Determine the (x, y) coordinate at the center of the cell enclosing the given text.  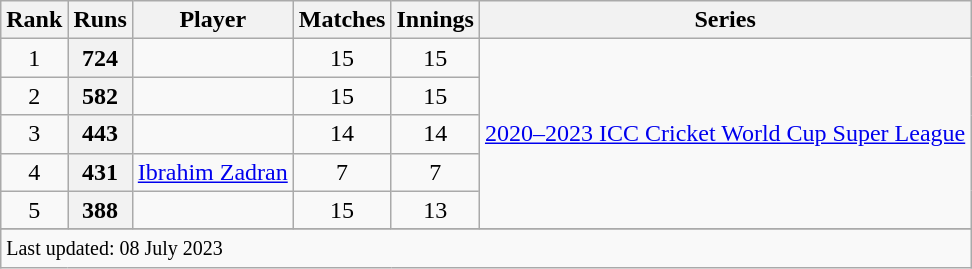
2 (34, 96)
5 (34, 210)
582 (100, 96)
3 (34, 134)
431 (100, 172)
724 (100, 58)
1 (34, 58)
Ibrahim Zadran (212, 172)
4 (34, 172)
443 (100, 134)
388 (100, 210)
Matches (342, 20)
Last updated: 08 July 2023 (486, 248)
Innings (435, 20)
2020–2023 ICC Cricket World Cup Super League (724, 134)
Player (212, 20)
13 (435, 210)
Rank (34, 20)
Series (724, 20)
Runs (100, 20)
